For the text-containing cell, return its midpoint in (x, y) coordinate format. 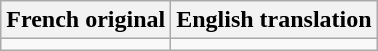
French original (86, 20)
English translation (274, 20)
